Detect which cell encompasses the target text, then output its [x, y] center coordinate. 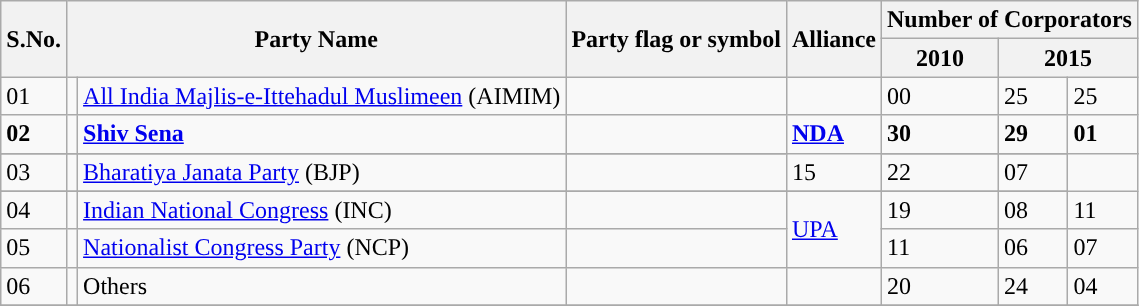
Nationalist Congress Party (NCP) [322, 248]
Number of Corporators [1010, 20]
03 [34, 172]
Party Name [316, 39]
Shiv Sena [322, 134]
NDA [834, 134]
Alliance [834, 39]
2010 [940, 58]
00 [940, 96]
22 [940, 172]
30 [940, 134]
Bharatiya Janata Party (BJP) [322, 172]
24 [1032, 286]
S.No. [34, 39]
08 [1032, 210]
Indian National Congress (INC) [322, 210]
02 [34, 134]
UPA [834, 229]
29 [1032, 134]
15 [834, 172]
2015 [1068, 58]
Others [322, 286]
20 [940, 286]
05 [34, 248]
All India Majlis-e-Ittehadul Muslimeen (AIMIM) [322, 96]
Party flag or symbol [676, 39]
19 [940, 210]
